Locate the cell with the specified text and output its (X, Y) center coordinate. 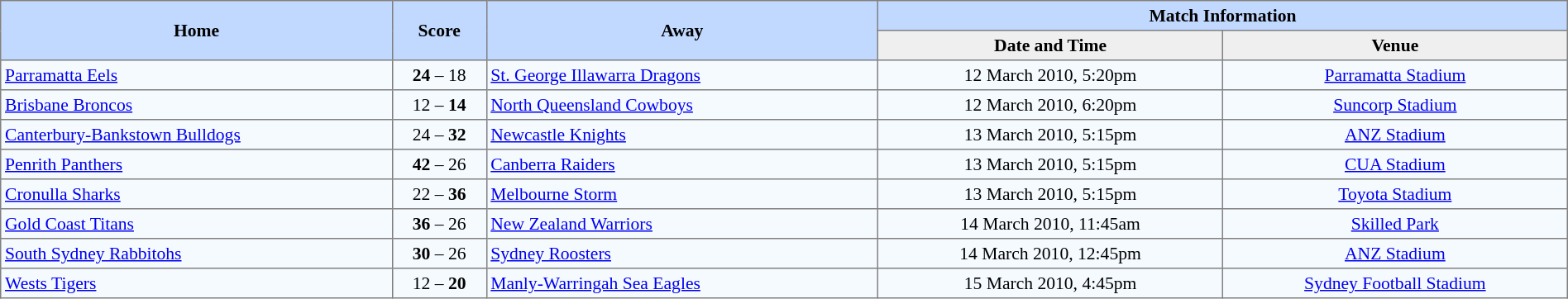
Parramatta Eels (197, 75)
Parramatta Stadium (1394, 75)
Toyota Stadium (1394, 194)
North Queensland Cowboys (682, 105)
Match Information (1223, 16)
Melbourne Storm (682, 194)
Cronulla Sharks (197, 194)
12 March 2010, 6:20pm (1050, 105)
Wests Tigers (197, 283)
15 March 2010, 4:45pm (1050, 283)
Gold Coast Titans (197, 224)
Score (439, 31)
Away (682, 31)
Suncorp Stadium (1394, 105)
12 – 14 (439, 105)
Canberra Raiders (682, 164)
14 March 2010, 12:45pm (1050, 254)
Newcastle Knights (682, 135)
12 – 20 (439, 283)
Venue (1394, 45)
Sydney Football Stadium (1394, 283)
St. George Illawarra Dragons (682, 75)
Manly-Warringah Sea Eagles (682, 283)
Sydney Roosters (682, 254)
South Sydney Rabbitohs (197, 254)
Date and Time (1050, 45)
New Zealand Warriors (682, 224)
24 – 32 (439, 135)
Skilled Park (1394, 224)
CUA Stadium (1394, 164)
Canterbury-Bankstown Bulldogs (197, 135)
42 – 26 (439, 164)
30 – 26 (439, 254)
36 – 26 (439, 224)
12 March 2010, 5:20pm (1050, 75)
Brisbane Broncos (197, 105)
Home (197, 31)
14 March 2010, 11:45am (1050, 224)
24 – 18 (439, 75)
Penrith Panthers (197, 164)
22 – 36 (439, 194)
